Pinpoint the cell where the given text exists, returning its [X, Y] midpoint coordinate. 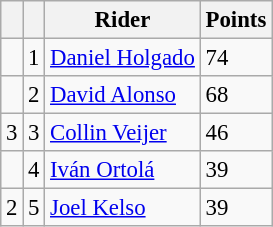
4 [34, 170]
68 [236, 95]
5 [34, 208]
Daniel Holgado [122, 58]
46 [236, 133]
Points [236, 20]
1 [34, 58]
74 [236, 58]
Rider [122, 20]
Joel Kelso [122, 208]
David Alonso [122, 95]
Iván Ortolá [122, 170]
Collin Veijer [122, 133]
